Capture the cell that displays the provided text and extract its [X, Y] central coordinate. 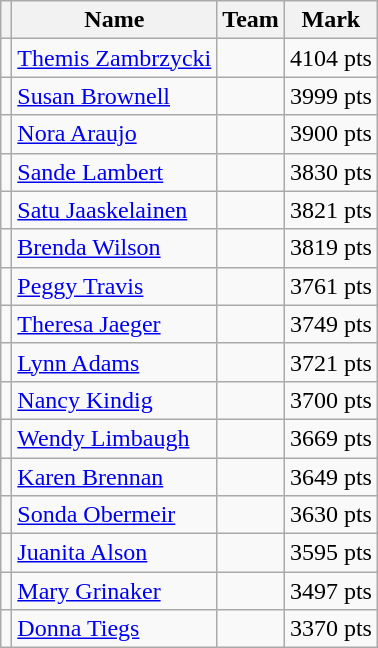
Wendy Limbaugh [114, 438]
4104 pts [330, 58]
3721 pts [330, 362]
3749 pts [330, 324]
3700 pts [330, 400]
3370 pts [330, 629]
Karen Brennan [114, 477]
3497 pts [330, 591]
Mary Grinaker [114, 591]
Lynn Adams [114, 362]
3761 pts [330, 286]
3630 pts [330, 515]
Themis Zambrzycki [114, 58]
3649 pts [330, 477]
3595 pts [330, 553]
Sande Lambert [114, 172]
Nancy Kindig [114, 400]
3999 pts [330, 96]
3819 pts [330, 248]
Juanita Alson [114, 553]
Susan Brownell [114, 96]
Mark [330, 20]
Peggy Travis [114, 286]
Name [114, 20]
Sonda Obermeir [114, 515]
Satu Jaaskelainen [114, 210]
3669 pts [330, 438]
Nora Araujo [114, 134]
Theresa Jaeger [114, 324]
Brenda Wilson [114, 248]
Team [251, 20]
3821 pts [330, 210]
3900 pts [330, 134]
3830 pts [330, 172]
Donna Tiegs [114, 629]
